Scan for the cell matching the given text and deliver its (x, y) coordinate at center. 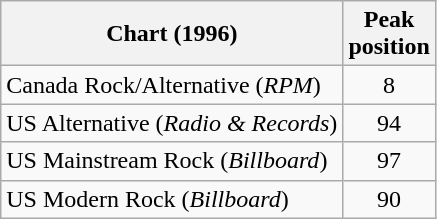
US Modern Rock (Billboard) (172, 199)
90 (389, 199)
97 (389, 161)
8 (389, 85)
Peakposition (389, 34)
94 (389, 123)
US Alternative (Radio & Records) (172, 123)
Canada Rock/Alternative (RPM) (172, 85)
Chart (1996) (172, 34)
US Mainstream Rock (Billboard) (172, 161)
